Return the [x, y] coordinate for the center point of the cell that contains the specified text.  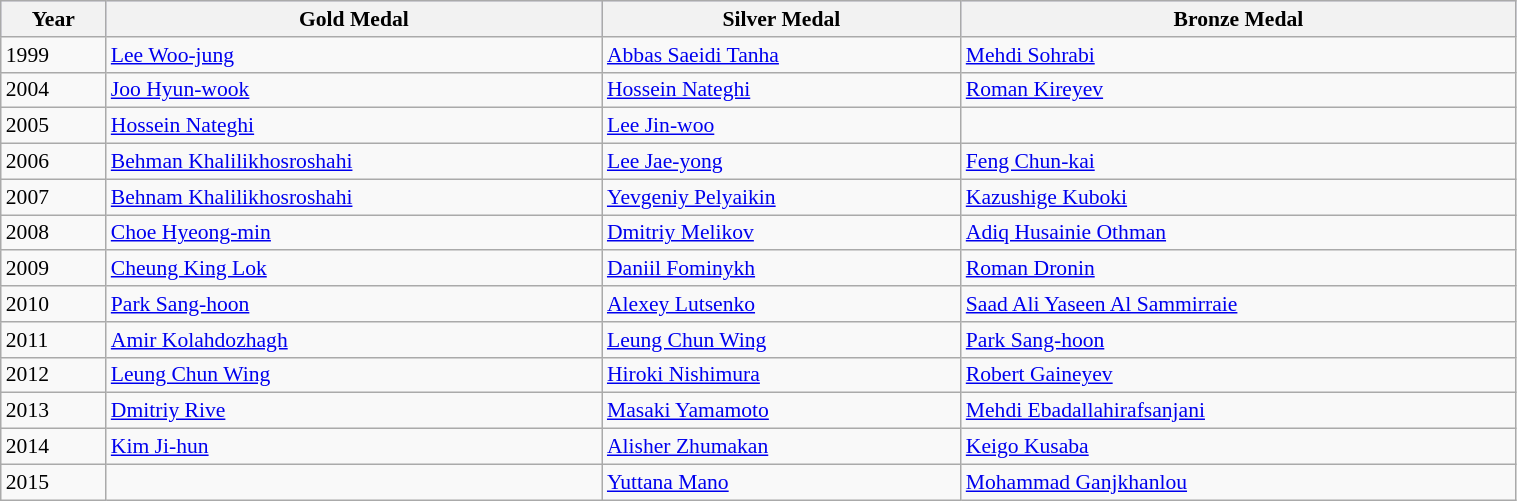
Joo Hyun-wook [354, 90]
Keigo Kusaba [1238, 447]
Mehdi Sohrabi [1238, 55]
Dmitriy Melikov [782, 233]
Robert Gaineyev [1238, 375]
Saad Ali Yaseen Al Sammirraie [1238, 304]
Abbas Saeidi Tanha [782, 55]
Choe Hyeong-min [354, 233]
2012 [54, 375]
2005 [54, 126]
Dmitriy Rive [354, 411]
2008 [54, 233]
Amir Kolahdozhagh [354, 340]
Feng Chun-kai [1238, 162]
Roman Kireyev [1238, 90]
Silver Medal [782, 19]
Lee Jae-yong [782, 162]
Daniil Fominykh [782, 269]
Bronze Medal [1238, 19]
Alisher Zhumakan [782, 447]
Mohammad Ganjkhanlou [1238, 482]
Roman Dronin [1238, 269]
Year [54, 19]
Gold Medal [354, 19]
2010 [54, 304]
Cheung King Lok [354, 269]
2009 [54, 269]
2013 [54, 411]
Behnam Khalilikhosroshahi [354, 197]
Adiq Husainie Othman [1238, 233]
2011 [54, 340]
2014 [54, 447]
Masaki Yamamoto [782, 411]
Kim Ji-hun [354, 447]
2006 [54, 162]
Hiroki Nishimura [782, 375]
Yuttana Mano [782, 482]
Lee Jin-woo [782, 126]
Kazushige Kuboki [1238, 197]
2004 [54, 90]
Mehdi Ebadallahirafsanjani [1238, 411]
Alexey Lutsenko [782, 304]
Lee Woo-jung [354, 55]
2015 [54, 482]
1999 [54, 55]
2007 [54, 197]
Yevgeniy Pelyaikin [782, 197]
Behman Khalilikhosroshahi [354, 162]
